Scan for the cell matching the given text and deliver its (X, Y) coordinate at center. 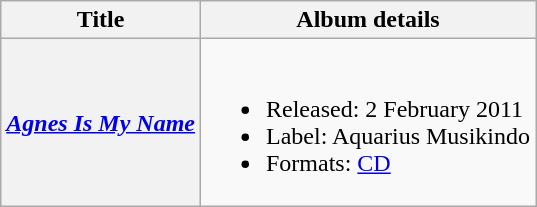
Album details (368, 20)
Released: 2 February 2011Label: Aquarius MusikindoFormats: CD (368, 122)
Agnes Is My Name (101, 122)
Title (101, 20)
